For the text-containing cell, return its midpoint in (x, y) coordinate format. 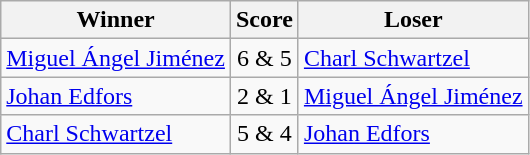
5 & 4 (264, 134)
6 & 5 (264, 58)
Winner (116, 20)
2 & 1 (264, 96)
Score (264, 20)
Loser (413, 20)
